Search for the cell housing the specified text and yield its [X, Y] center coordinate. 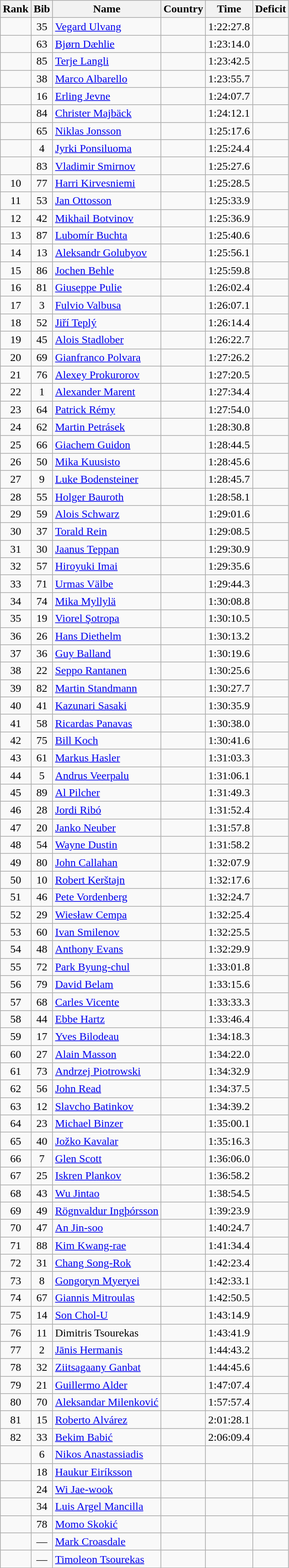
Glen Scott [107, 1158]
1:57:57.4 [229, 1402]
Giannis Mitroulas [107, 1298]
Gianfranco Polvara [107, 357]
Jožko Kavalar [107, 1141]
Dimitris Tsourekas [107, 1333]
1:30:08.8 [229, 601]
1:30:19.6 [229, 653]
2 [42, 1350]
1:26:22.7 [229, 340]
Ziitsagaany Ganbat [107, 1368]
9 [42, 479]
1:25:59.8 [229, 270]
Deficit [271, 9]
1:30:13.2 [229, 636]
Nikos Anastassiadis [107, 1455]
Mika Myllylä [107, 601]
39 [16, 688]
Chang Song-Rok [107, 1263]
1:33:46.4 [229, 1019]
Terje Langli [107, 61]
Mikhail Botvinov [107, 218]
1:28:44.5 [229, 444]
Bjørn Dæhlie [107, 44]
1:33:01.8 [229, 967]
Alois Stadlober [107, 340]
Haukur Eiríksson [107, 1472]
1:25:40.6 [229, 236]
Erling Jevne [107, 96]
Torald Rein [107, 532]
1:23:55.7 [229, 79]
Bib [42, 9]
8 [42, 1280]
Momo Skokić [107, 1524]
Alexander Marent [107, 392]
1:34:18.3 [229, 1036]
Kim Kwang-rae [107, 1245]
Kazunari Sasaki [107, 706]
Al Pilcher [107, 793]
1:42:33.1 [229, 1280]
Jochen Behle [107, 270]
Lubomír Buchta [107, 236]
1:24:07.7 [229, 96]
1:44:43.2 [229, 1350]
87 [42, 236]
Patrick Rémy [107, 410]
1:44:45.6 [229, 1368]
John Callahan [107, 862]
Niklas Jonsson [107, 131]
1:27:34.4 [229, 392]
1:28:45.6 [229, 462]
1:42:23.4 [229, 1263]
Giuseppe Pulie [107, 288]
1:23:14.0 [229, 44]
Martin Petrásek [107, 427]
Country [183, 9]
3 [42, 305]
1:33:33.3 [229, 1002]
Andrzej Piotrowski [107, 1072]
1:27:54.0 [229, 410]
Park Byung-chul [107, 967]
Wiesław Cempa [107, 915]
5 [42, 776]
Viorel Şotropa [107, 619]
Alexey Prokurorov [107, 375]
1:25:27.6 [229, 166]
6 [42, 1455]
Carles Vicente [107, 1002]
1:34:22.0 [229, 1054]
John Read [107, 1089]
1:35:16.3 [229, 1141]
1:36:06.0 [229, 1158]
1:25:56.1 [229, 253]
Iskren Plankov [107, 1176]
1:24:12.1 [229, 113]
1:32:17.6 [229, 880]
Wayne Dustin [107, 845]
Yves Bilodeau [107, 1036]
1:31:57.8 [229, 828]
7 [42, 1158]
86 [42, 270]
2:01:28.1 [229, 1420]
1:39:23.9 [229, 1211]
Hiroyuki Imai [107, 566]
1:31:49.3 [229, 793]
1:30:25.6 [229, 671]
Jaanus Teppan [107, 549]
Name [107, 9]
1:25:24.4 [229, 148]
Andrus Veerpalu [107, 776]
1:41:34.4 [229, 1245]
1:30:38.0 [229, 723]
1:43:41.9 [229, 1333]
Jānis Hermanis [107, 1350]
1:42:50.5 [229, 1298]
1:47:07.4 [229, 1385]
Jordi Ribó [107, 810]
4 [42, 148]
1:34:32.9 [229, 1072]
1:35:00.1 [229, 1124]
Ricardas Panavas [107, 723]
Alain Masson [107, 1054]
1:34:39.2 [229, 1106]
1:30:27.7 [229, 688]
1:25:17.6 [229, 131]
Alois Schwarz [107, 514]
Jyrki Ponsiluoma [107, 148]
Hans Diethelm [107, 636]
Guillermo Alder [107, 1385]
89 [42, 793]
Christer Majbäck [107, 113]
Rank [16, 9]
1:43:14.9 [229, 1315]
Luis Argel Mancilla [107, 1507]
1:36:58.2 [229, 1176]
2:06:09.4 [229, 1437]
1:32:24.7 [229, 897]
1:29:08.5 [229, 532]
51 [16, 897]
Anthony Evans [107, 949]
Janko Neuber [107, 828]
Guy Balland [107, 653]
Marco Albarello [107, 79]
83 [42, 166]
1:29:44.3 [229, 584]
Gongoryn Myeryei [107, 1280]
1 [42, 392]
Jan Ottosson [107, 200]
1:28:30.8 [229, 427]
1:25:36.9 [229, 218]
Markus Hasler [107, 758]
1:25:33.9 [229, 200]
Bill Koch [107, 740]
1:32:07.9 [229, 862]
Aleksandr Golubyov [107, 253]
1:25:28.5 [229, 183]
1:40:24.7 [229, 1228]
1:30:35.9 [229, 706]
Pete Vordenberg [107, 897]
Ivan Smilenov [107, 932]
1:32:29.9 [229, 949]
Mark Croasdale [107, 1541]
84 [42, 113]
Wi Jae-wook [107, 1489]
1:38:54.5 [229, 1193]
1:28:45.7 [229, 479]
1:28:58.1 [229, 496]
1:29:35.6 [229, 566]
1:26:02.4 [229, 288]
1:34:37.5 [229, 1089]
Luke Bodensteiner [107, 479]
1:31:52.4 [229, 810]
David Belam [107, 984]
Wu Jintao [107, 1193]
1:31:06.1 [229, 776]
An Jin-soo [107, 1228]
1:26:14.4 [229, 323]
Giachem Guidon [107, 444]
Slavcho Batinkov [107, 1106]
Jiří Teplý [107, 323]
Martin Standmann [107, 688]
Aleksandar Milenković [107, 1402]
1:27:26.2 [229, 357]
Roberto Alvárez [107, 1420]
Timoleon Tsourekas [107, 1559]
Vegard Ulvang [107, 27]
1:29:01.6 [229, 514]
1:27:20.5 [229, 375]
1:30:10.5 [229, 619]
1:23:42.5 [229, 61]
Fulvio Valbusa [107, 305]
1:31:03.3 [229, 758]
1:29:30.9 [229, 549]
Holger Bauroth [107, 496]
1:32:25.4 [229, 915]
85 [42, 61]
1:22:27.8 [229, 27]
1:31:58.2 [229, 845]
1:26:07.1 [229, 305]
Harri Kirvesniemi [107, 183]
Seppo Rantanen [107, 671]
88 [42, 1245]
1:32:25.5 [229, 932]
Robert Kerštajn [107, 880]
1:30:41.6 [229, 740]
1:33:15.6 [229, 984]
Ebbe Hartz [107, 1019]
Bekim Babić [107, 1437]
Rögnvaldur Ingþórsson [107, 1211]
Vladimir Smirnov [107, 166]
Mika Kuusisto [107, 462]
Urmas Välbe [107, 584]
Michael Binzer [107, 1124]
Time [229, 9]
Son Chol-U [107, 1315]
